Provide the [X, Y] coordinate of the cell's center where the given text is located.  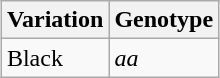
Genotype [164, 20]
Variation [55, 20]
aa [164, 58]
Black [55, 58]
